Provide the [X, Y] coordinate of the cell's center where the given text is located.  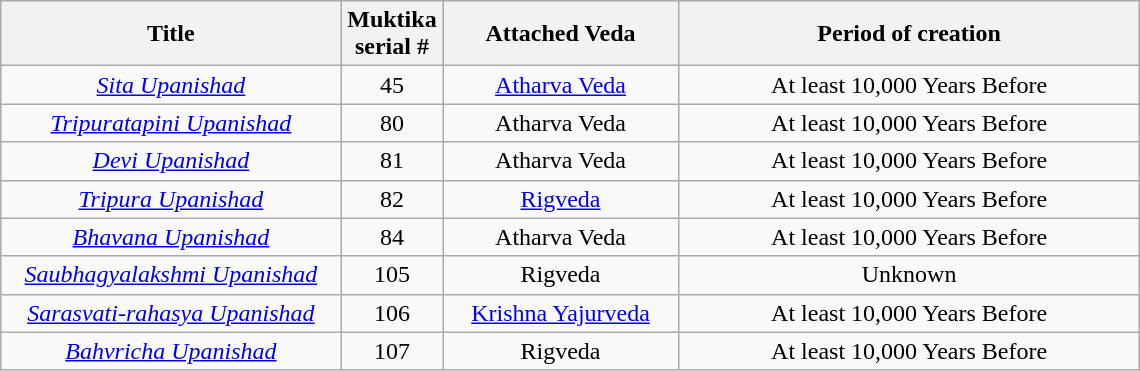
82 [392, 199]
Krishna Yajurveda [560, 313]
Period of creation [910, 34]
45 [392, 85]
Bhavana Upanishad [170, 237]
Sita Upanishad [170, 85]
107 [392, 351]
105 [392, 275]
81 [392, 161]
Sarasvati-rahasya Upanishad [170, 313]
Unknown [910, 275]
80 [392, 123]
Tripuratapini Upanishad [170, 123]
Saubhagyalakshmi Upanishad [170, 275]
Attached Veda [560, 34]
Muktika serial # [392, 34]
Devi Upanishad [170, 161]
Bahvricha Upanishad [170, 351]
84 [392, 237]
Tripura Upanishad [170, 199]
106 [392, 313]
Title [170, 34]
